Scan for the cell matching the given text and deliver its (x, y) coordinate at center. 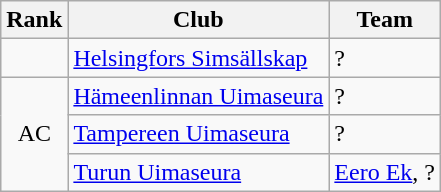
Turun Uimaseura (198, 172)
Rank (34, 20)
Team (385, 20)
Eero Ek, ? (385, 172)
Tampereen Uimaseura (198, 134)
Club (198, 20)
Hämeenlinnan Uimaseura (198, 96)
Helsingfors Simsällskap (198, 58)
AC (34, 134)
